Search for the cell housing the specified text and yield its [X, Y] center coordinate. 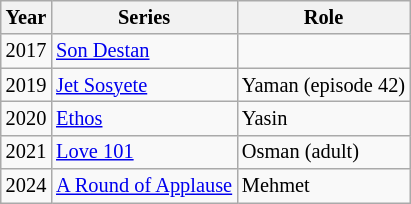
2024 [26, 186]
A Round of Applause [144, 186]
2020 [26, 118]
Yaman (episode 42) [324, 85]
Love 101 [144, 152]
Mehmet [324, 186]
Year [26, 17]
Osman (adult) [324, 152]
Role [324, 17]
2019 [26, 85]
2017 [26, 51]
Jet Sosyete [144, 85]
Yasin [324, 118]
Series [144, 17]
Ethos [144, 118]
2021 [26, 152]
Son Destan [144, 51]
